Determine the [X, Y] coordinate at the center of the cell enclosing the given text.  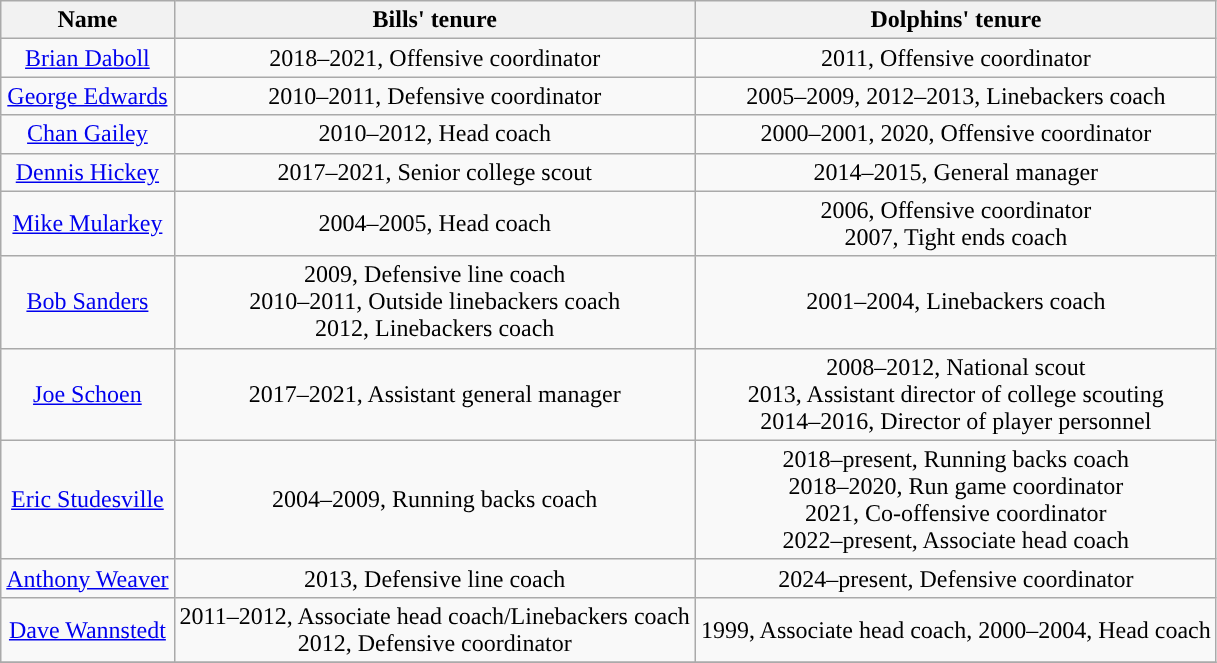
2011, Offensive coordinator [956, 58]
2017–2021, Assistant general manager [434, 394]
2005–2009, 2012–2013, Linebackers coach [956, 96]
2004–2005, Head coach [434, 224]
2009, Defensive line coach2010–2011, Outside linebackers coach2012, Linebackers coach [434, 302]
Dennis Hickey [88, 172]
2018–2021, Offensive coordinator [434, 58]
2000–2001, 2020, Offensive coordinator [956, 134]
Brian Daboll [88, 58]
2018–present, Running backs coach2018–2020, Run game coordinator2021, Co-offensive coordinator2022–present, Associate head coach [956, 500]
2011–2012, Associate head coach/Linebackers coach2012, Defensive coordinator [434, 630]
2010–2012, Head coach [434, 134]
Joe Schoen [88, 394]
Bills' tenure [434, 20]
2004–2009, Running backs coach [434, 500]
Chan Gailey [88, 134]
Eric Studesville [88, 500]
2013, Defensive line coach [434, 578]
Dave Wannstedt [88, 630]
2001–2004, Linebackers coach [956, 302]
Name [88, 20]
2010–2011, Defensive coordinator [434, 96]
Mike Mularkey [88, 224]
1999, Associate head coach, 2000–2004, Head coach [956, 630]
2008–2012, National scout2013, Assistant director of college scouting2014–2016, Director of player personnel [956, 394]
2024–present, Defensive coordinator [956, 578]
Bob Sanders [88, 302]
George Edwards [88, 96]
2006, Offensive coordinator 2007, Tight ends coach [956, 224]
2017–2021, Senior college scout [434, 172]
Anthony Weaver [88, 578]
2014–2015, General manager [956, 172]
Dolphins' tenure [956, 20]
